Return the (X, Y) coordinate for the center point of the cell that contains the specified text.  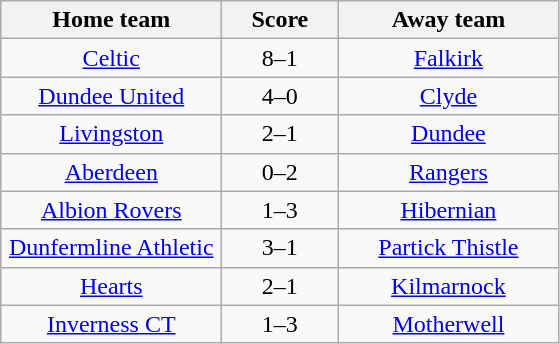
Hearts (112, 286)
4–0 (280, 96)
Albion Rovers (112, 210)
Celtic (112, 58)
Dundee (448, 134)
8–1 (280, 58)
Hibernian (448, 210)
Aberdeen (112, 172)
Home team (112, 20)
Inverness CT (112, 324)
Dundee United (112, 96)
Livingston (112, 134)
Motherwell (448, 324)
Partick Thistle (448, 248)
Score (280, 20)
Dunfermline Athletic (112, 248)
Rangers (448, 172)
Falkirk (448, 58)
Clyde (448, 96)
0–2 (280, 172)
Kilmarnock (448, 286)
3–1 (280, 248)
Away team (448, 20)
